Capture the cell that displays the provided text and extract its [x, y] central coordinate. 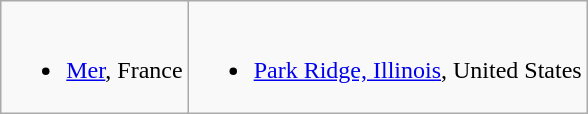
Mer, France [94, 58]
Park Ridge, Illinois, United States [388, 58]
